Return (x, y) of the center of cell containing provided text 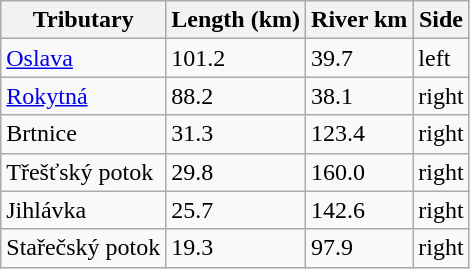
Brtnice (84, 134)
101.2 (236, 58)
142.6 (360, 210)
left (441, 58)
38.1 (360, 96)
123.4 (360, 134)
97.9 (360, 248)
25.7 (236, 210)
Length (km) (236, 20)
Rokytná (84, 96)
Side (441, 20)
Oslava (84, 58)
19.3 (236, 248)
Tributary (84, 20)
29.8 (236, 172)
Stařečský potok (84, 248)
31.3 (236, 134)
Třešťský potok (84, 172)
Jihlávka (84, 210)
88.2 (236, 96)
River km (360, 20)
160.0 (360, 172)
39.7 (360, 58)
